Locate the cell with the specified text and output its [x, y] center coordinate. 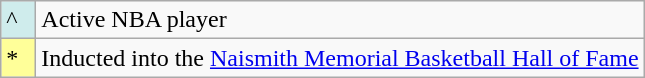
Inducted into the Naismith Memorial Basketball Hall of Fame [340, 58]
Active NBA player [340, 20]
^ [18, 20]
* [18, 58]
